Find where the given text appears and provide that cell's center as [X, Y] coordinate. 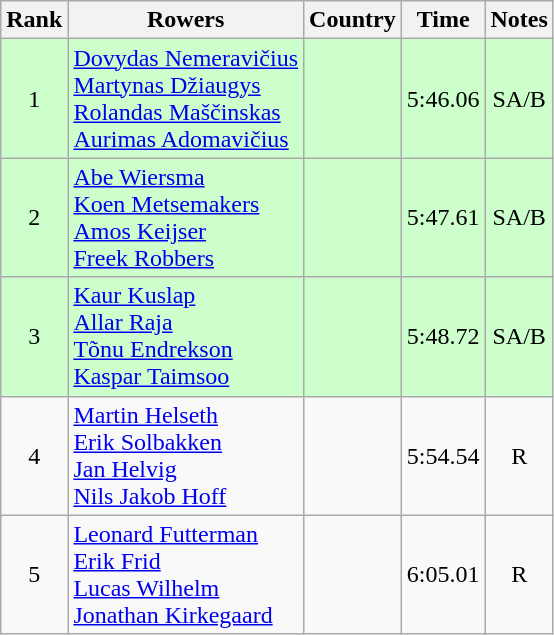
Martin HelsethErik SolbakkenJan HelvigNils Jakob Hoff [186, 456]
1 [34, 98]
Rank [34, 20]
5:46.06 [443, 98]
5 [34, 574]
Rowers [186, 20]
Abe WiersmaKoen MetsemakersAmos KeijserFreek Robbers [186, 218]
3 [34, 336]
Kaur KuslapAllar RajaTõnu EndreksonKaspar Taimsoo [186, 336]
Country [353, 20]
Dovydas NemeravičiusMartynas DžiaugysRolandas MaščinskasAurimas Adomavičius [186, 98]
6:05.01 [443, 574]
5:48.72 [443, 336]
2 [34, 218]
5:47.61 [443, 218]
Leonard FuttermanErik FridLucas WilhelmJonathan Kirkegaard [186, 574]
Notes [519, 20]
Time [443, 20]
4 [34, 456]
5:54.54 [443, 456]
